Find where the given text appears and provide that cell's center as (x, y) coordinate. 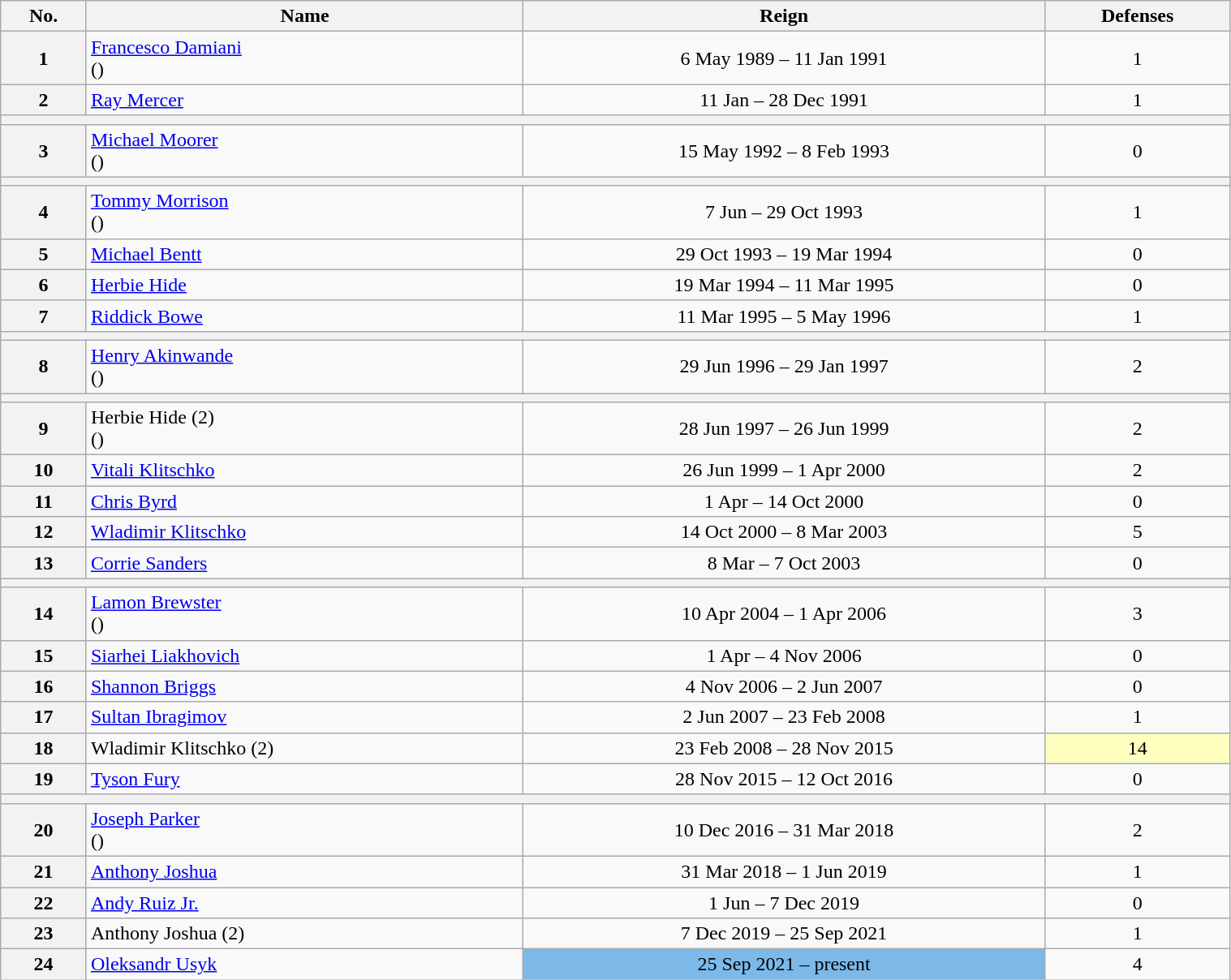
11 (44, 501)
No. (44, 16)
Reign (784, 16)
Wladimir Klitschko (2) (304, 748)
23 Feb 2008 – 28 Nov 2015 (784, 748)
Anthony Joshua (304, 871)
23 (44, 934)
Joseph Parker() (304, 829)
19 Mar 1994 – 11 Mar 1995 (784, 285)
10 (44, 471)
Ray Mercer (304, 100)
Michael Moorer() (304, 151)
15 May 1992 – 8 Feb 1993 (784, 151)
24 (44, 965)
Wladimir Klitschko (304, 532)
26 Jun 1999 – 1 Apr 2000 (784, 471)
16 (44, 686)
Lamon Brewster() (304, 613)
18 (44, 748)
8 Mar – 7 Oct 2003 (784, 563)
Name (304, 16)
15 (44, 655)
1 Apr – 14 Oct 2000 (784, 501)
Henry Akinwande() (304, 367)
31 Mar 2018 – 1 Jun 2019 (784, 871)
29 Jun 1996 – 29 Jan 1997 (784, 367)
6 (44, 285)
22 (44, 903)
4 Nov 2006 – 2 Jun 2007 (784, 686)
Herbie Hide (2)() (304, 428)
Corrie Sanders (304, 563)
17 (44, 717)
14 Oct 2000 – 8 Mar 2003 (784, 532)
11 Jan – 28 Dec 1991 (784, 100)
25 Sep 2021 – present (784, 965)
6 May 1989 – 11 Jan 1991 (784, 58)
8 (44, 367)
7 Dec 2019 – 25 Sep 2021 (784, 934)
1 Jun – 7 Dec 2019 (784, 903)
28 Nov 2015 – 12 Oct 2016 (784, 779)
7 Jun – 29 Oct 1993 (784, 213)
12 (44, 532)
29 Oct 1993 – 19 Mar 1994 (784, 254)
Francesco Damiani() (304, 58)
Anthony Joshua (2) (304, 934)
Oleksandr Usyk (304, 965)
Sultan Ibragimov (304, 717)
Shannon Briggs (304, 686)
Andy Ruiz Jr. (304, 903)
2 Jun 2007 – 23 Feb 2008 (784, 717)
Vitali Klitschko (304, 471)
21 (44, 871)
13 (44, 563)
20 (44, 829)
19 (44, 779)
11 Mar 1995 – 5 May 1996 (784, 316)
Tommy Morrison() (304, 213)
10 Dec 2016 – 31 Mar 2018 (784, 829)
28 Jun 1997 – 26 Jun 1999 (784, 428)
1 Apr – 4 Nov 2006 (784, 655)
Riddick Bowe (304, 316)
Michael Bentt (304, 254)
7 (44, 316)
Herbie Hide (304, 285)
Chris Byrd (304, 501)
10 Apr 2004 – 1 Apr 2006 (784, 613)
Siarhei Liakhovich (304, 655)
9 (44, 428)
Tyson Fury (304, 779)
Defenses (1138, 16)
